Capture the cell that displays the provided text and extract its [x, y] central coordinate. 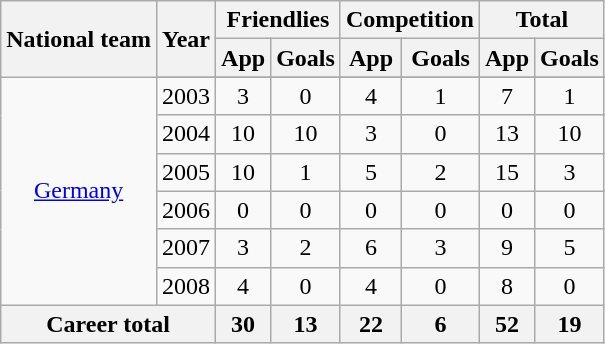
Competition [410, 20]
9 [506, 248]
2004 [186, 134]
National team [79, 39]
Career total [108, 324]
7 [506, 96]
2005 [186, 172]
30 [244, 324]
2007 [186, 248]
52 [506, 324]
8 [506, 286]
22 [370, 324]
2006 [186, 210]
2008 [186, 286]
Total [542, 20]
19 [570, 324]
Year [186, 39]
Friendlies [278, 20]
2003 [186, 96]
15 [506, 172]
Germany [79, 191]
